For the text-containing cell, return its midpoint in [x, y] coordinate format. 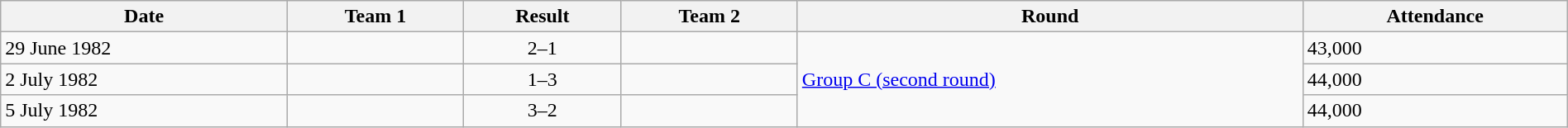
Result [543, 17]
29 June 1982 [144, 48]
Date [144, 17]
Attendance [1435, 17]
3–2 [543, 111]
2 July 1982 [144, 79]
Round [1050, 17]
Group C (second round) [1050, 79]
Team 1 [375, 17]
Team 2 [710, 17]
5 July 1982 [144, 111]
1–3 [543, 79]
2–1 [543, 48]
43,000 [1435, 48]
